Return the [x, y] coordinate for the center point of the cell that contains the specified text.  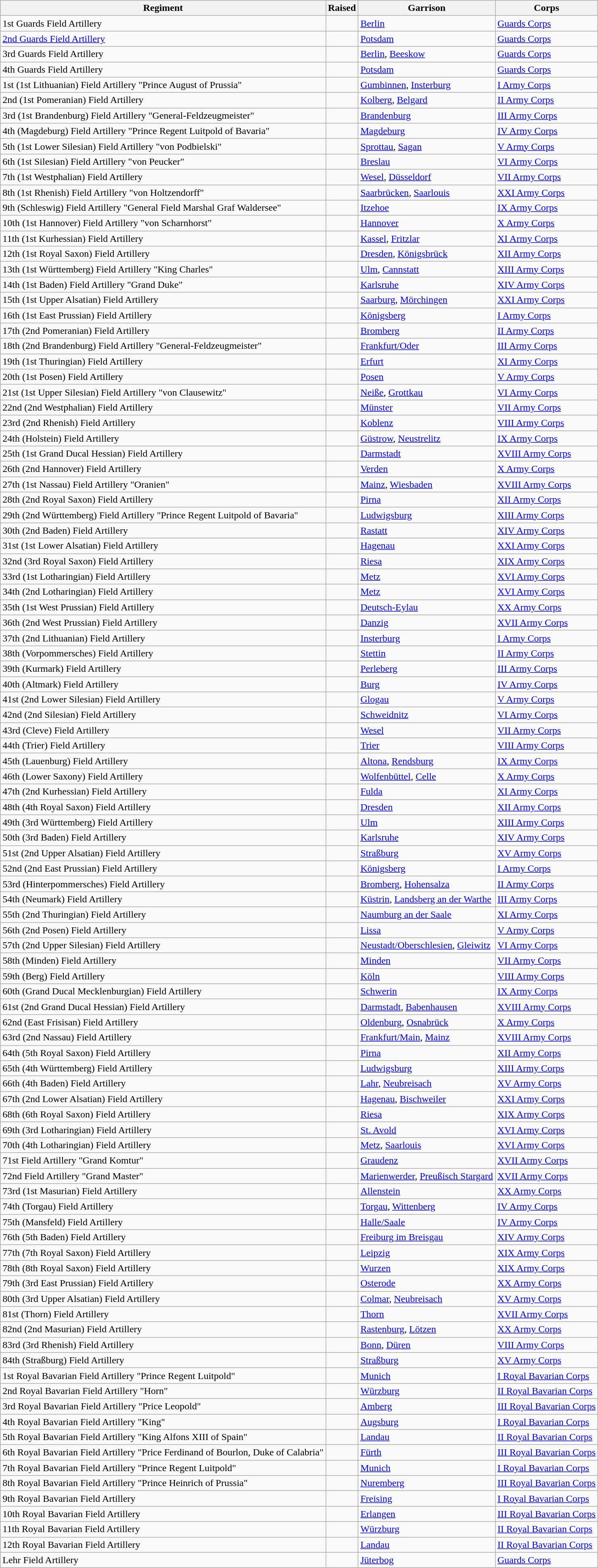
28th (2nd Royal Saxon) Field Artillery [163, 500]
7th Royal Bavarian Field Artillery "Prince Regent Luitpold" [163, 1468]
Naumburg an der Saale [427, 914]
Posen [427, 377]
Fürth [427, 1453]
24th (Holstein) Field Artillery [163, 438]
Sprottau, Sagan [427, 146]
Ulm, Cannstatt [427, 269]
13th (1st Württemberg) Field Artillery "King Charles" [163, 269]
Torgau, Wittenberg [427, 1207]
Neiße, Grottkau [427, 392]
14th (1st Baden) Field Artillery "Grand Duke" [163, 285]
Regiment [163, 8]
Graudenz [427, 1160]
71st Field Artillery "Grand Komtur" [163, 1160]
8th Royal Bavarian Field Artillery "Prince Heinrich of Prussia" [163, 1483]
Münster [427, 407]
Saarburg, Mörchingen [427, 300]
Neustadt/Oberschlesien, Gleiwitz [427, 945]
Raised [342, 8]
Hagenau, Bischweiler [427, 1099]
62nd (East Frisisan) Field Artillery [163, 1022]
Jüterbog [427, 1560]
Insterburg [427, 638]
Burg [427, 684]
Garrison [427, 8]
78th (8th Royal Saxon) Field Artillery [163, 1268]
52nd (2nd East Prussian) Field Artillery [163, 868]
56th (2nd Posen) Field Artillery [163, 930]
10th Royal Bavarian Field Artillery [163, 1514]
Dresden [427, 807]
Koblenz [427, 423]
55th (2nd Thuringian) Field Artillery [163, 914]
2nd (1st Pomeranian) Field Artillery [163, 100]
Küstrin, Landsberg an der Warthe [427, 899]
2nd Royal Bavarian Field Artillery "Horn" [163, 1391]
32nd (3rd Royal Saxon) Field Artillery [163, 561]
Dresden, Königsbrück [427, 254]
Berlin, Beeskow [427, 54]
Metz, Saarlouis [427, 1145]
Mainz, Wiesbaden [427, 484]
1st Guards Field Artillery [163, 23]
17th (2nd Pomeranian) Field Artillery [163, 331]
Hannover [427, 223]
3rd Guards Field Artillery [163, 54]
Darmstadt [427, 454]
69th (3rd Lotharingian) Field Artillery [163, 1130]
25th (1st Grand Ducal Hessian) Field Artillery [163, 454]
Danzig [427, 623]
Trier [427, 746]
68th (6th Royal Saxon) Field Artillery [163, 1114]
Bonn, Düren [427, 1345]
77th (7th Royal Saxon) Field Artillery [163, 1253]
44th (Trier) Field Artillery [163, 746]
Schwerin [427, 992]
36th (2nd West Prussian) Field Artillery [163, 623]
67th (2nd Lower Alsatian) Field Artillery [163, 1099]
Lehr Field Artillery [163, 1560]
72nd Field Artillery "Grand Master" [163, 1176]
34th (2nd Lotharingian) Field Artillery [163, 592]
Fulda [427, 792]
11th Royal Bavarian Field Artillery [163, 1529]
Brandenburg [427, 115]
45th (Lauenburg) Field Artillery [163, 761]
Kassel, Fritzlar [427, 239]
Leipzig [427, 1253]
Rastenburg, Lötzen [427, 1329]
Breslau [427, 161]
49th (3rd Württemberg) Field Artillery [163, 822]
Halle/Saale [427, 1222]
40th (Altmark) Field Artillery [163, 684]
42nd (2nd Silesian) Field Artillery [163, 715]
Lahr, Neubreisach [427, 1084]
Ulm [427, 822]
43rd (Cleve) Field Artillery [163, 730]
5th Royal Bavarian Field Artillery "King Alfons XIII of Spain" [163, 1437]
20th (1st Posen) Field Artillery [163, 377]
16th (1st East Prussian) Field Artillery [163, 315]
21st (1st Upper Silesian) Field Artillery "von Clausewitz" [163, 392]
64th (5th Royal Saxon) Field Artillery [163, 1053]
70th (4th Lotharingian) Field Artillery [163, 1145]
Bromberg [427, 331]
6th Royal Bavarian Field Artillery "Price Ferdinand of Bourlon, Duke of Calabria" [163, 1453]
Corps [546, 8]
18th (2nd Brandenburg) Field Artillery "General-Feldzeugmeister" [163, 346]
39th (Kurmark) Field Artillery [163, 669]
60th (Grand Ducal Mecklenburgian) Field Artillery [163, 992]
Perleberg [427, 669]
Freiburg im Breisgau [427, 1237]
Stettin [427, 653]
Darmstadt, Babenhausen [427, 1007]
Wesel, Düsseldorf [427, 177]
66th (4th Baden) Field Artillery [163, 1084]
61st (2nd Grand Ducal Hessian) Field Artillery [163, 1007]
29th (2nd Württemberg) Field Artillery "Prince Regent Luitpold of Bavaria" [163, 515]
St. Avold [427, 1130]
4th Royal Bavarian Field Artillery "King" [163, 1421]
1st (1st Lithuanian) Field Artillery "Prince August of Prussia" [163, 85]
1st Royal Bavarian Field Artillery "Prince Regent Luitpold" [163, 1375]
53rd (Hinterpommersches) Field Artillery [163, 884]
15th (1st Upper Alsatian) Field Artillery [163, 300]
Oldenburg, Osnabrück [427, 1022]
22nd (2nd Westphalian) Field Artillery [163, 407]
26th (2nd Hannover) Field Artillery [163, 469]
38th (Vorpommersches) Field Artillery [163, 653]
Erlangen [427, 1514]
51st (2nd Upper Alsatian) Field Artillery [163, 853]
Allenstein [427, 1191]
41st (2nd Lower Silesian) Field Artillery [163, 700]
Rastatt [427, 530]
30th (2nd Baden) Field Artillery [163, 530]
6th (1st Silesian) Field Artillery "von Peucker" [163, 161]
47th (2nd Kurhessian) Field Artillery [163, 792]
Erfurt [427, 361]
Schweidnitz [427, 715]
7th (1st Westphalian) Field Artillery [163, 177]
Colmar, Neubreisach [427, 1299]
Gumbinnen, Insterburg [427, 85]
Wesel [427, 730]
57th (2nd Upper Silesian) Field Artillery [163, 945]
Marienwerder, Preußisch Stargard [427, 1176]
12th Royal Bavarian Field Artillery [163, 1545]
Altona, Rendsburg [427, 761]
Köln [427, 976]
Nuremberg [427, 1483]
80th (3rd Upper Alsatian) Field Artillery [163, 1299]
79th (3rd East Prussian) Field Artillery [163, 1283]
Güstrow, Neustrelitz [427, 438]
58th (Minden) Field Artillery [163, 961]
Itzehoe [427, 208]
Bromberg, Hohensalza [427, 884]
Amberg [427, 1406]
Augsburg [427, 1421]
Verden [427, 469]
50th (3rd Baden) Field Artillery [163, 838]
81st (Thorn) Field Artillery [163, 1314]
27th (1st Nassau) Field Artillery "Oranien" [163, 484]
48th (4th Royal Saxon) Field Artillery [163, 807]
54th (Neumark) Field Artillery [163, 899]
Hagenau [427, 546]
Saarbrücken, Saarlouis [427, 193]
3rd (1st Brandenburg) Field Artillery "General-Feldzeugmeister" [163, 115]
82nd (2nd Masurian) Field Artillery [163, 1329]
4th (Magdeburg) Field Artillery "Prince Regent Luitpold of Bavaria" [163, 131]
35th (1st West Prussian) Field Artillery [163, 607]
2nd Guards Field Artillery [163, 39]
9th Royal Bavarian Field Artillery [163, 1499]
Berlin [427, 23]
Frankfurt/Oder [427, 346]
Wurzen [427, 1268]
76th (5th Baden) Field Artillery [163, 1237]
84th (Straßburg) Field Artillery [163, 1360]
12th (1st Royal Saxon) Field Artillery [163, 254]
Deutsch-Eylau [427, 607]
Osterode [427, 1283]
9th (Schleswig) Field Artillery "General Field Marshal Graf Waldersee" [163, 208]
Kolberg, Belgard [427, 100]
Thorn [427, 1314]
73rd (1st Masurian) Field Artillery [163, 1191]
10th (1st Hannover) Field Artillery "von Scharnhorst" [163, 223]
4th Guards Field Artillery [163, 69]
37th (2nd Lithuanian) Field Artillery [163, 638]
65th (4th Württemberg) Field Artillery [163, 1068]
19th (1st Thuringian) Field Artillery [163, 361]
Minden [427, 961]
46th (Lower Saxony) Field Artillery [163, 776]
83rd (3rd Rhenish) Field Artillery [163, 1345]
74th (Torgau) Field Artillery [163, 1207]
31st (1st Lower Alsatian) Field Artillery [163, 546]
Lissa [427, 930]
11th (1st Kurhessian) Field Artillery [163, 239]
Freising [427, 1499]
23rd (2nd Rhenish) Field Artillery [163, 423]
Glogau [427, 700]
33rd (1st Lotharingian) Field Artillery [163, 576]
3rd Royal Bavarian Field Artillery "Price Leopold" [163, 1406]
Wolfenbüttel, Celle [427, 776]
75th (Mansfeld) Field Artillery [163, 1222]
Frankfurt/Main, Mainz [427, 1038]
8th (1st Rhenish) Field Artillery "von Holtzendorff" [163, 193]
59th (Berg) Field Artillery [163, 976]
63rd (2nd Nassau) Field Artillery [163, 1038]
Magdeburg [427, 131]
5th (1st Lower Silesian) Field Artillery "von Podbielski" [163, 146]
